Determine the [X, Y] coordinate at the center of the cell enclosing the given text.  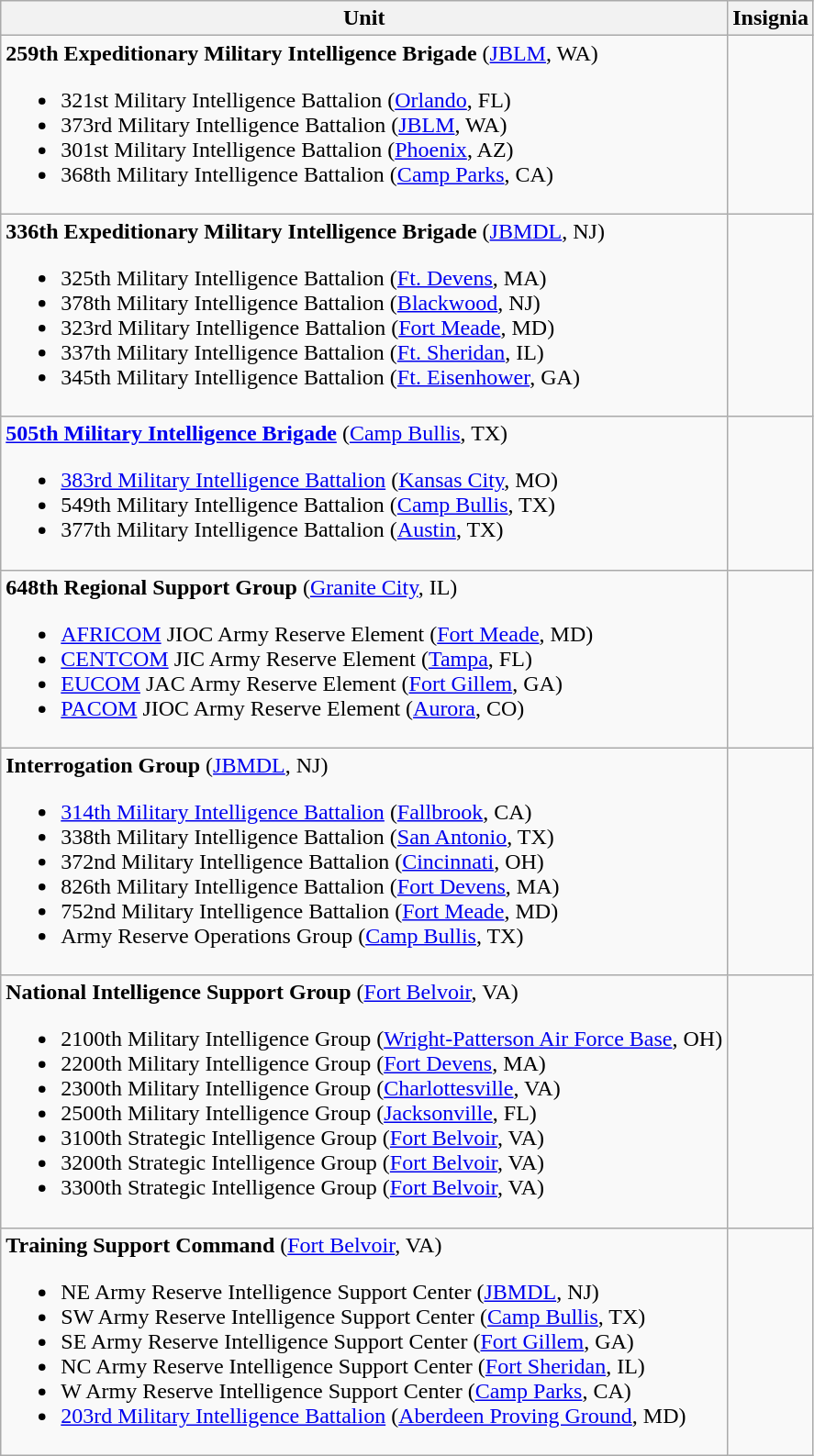
Insignia [771, 18]
Unit [364, 18]
